Return the (X, Y) coordinate for the center point of the cell that contains the specified text.  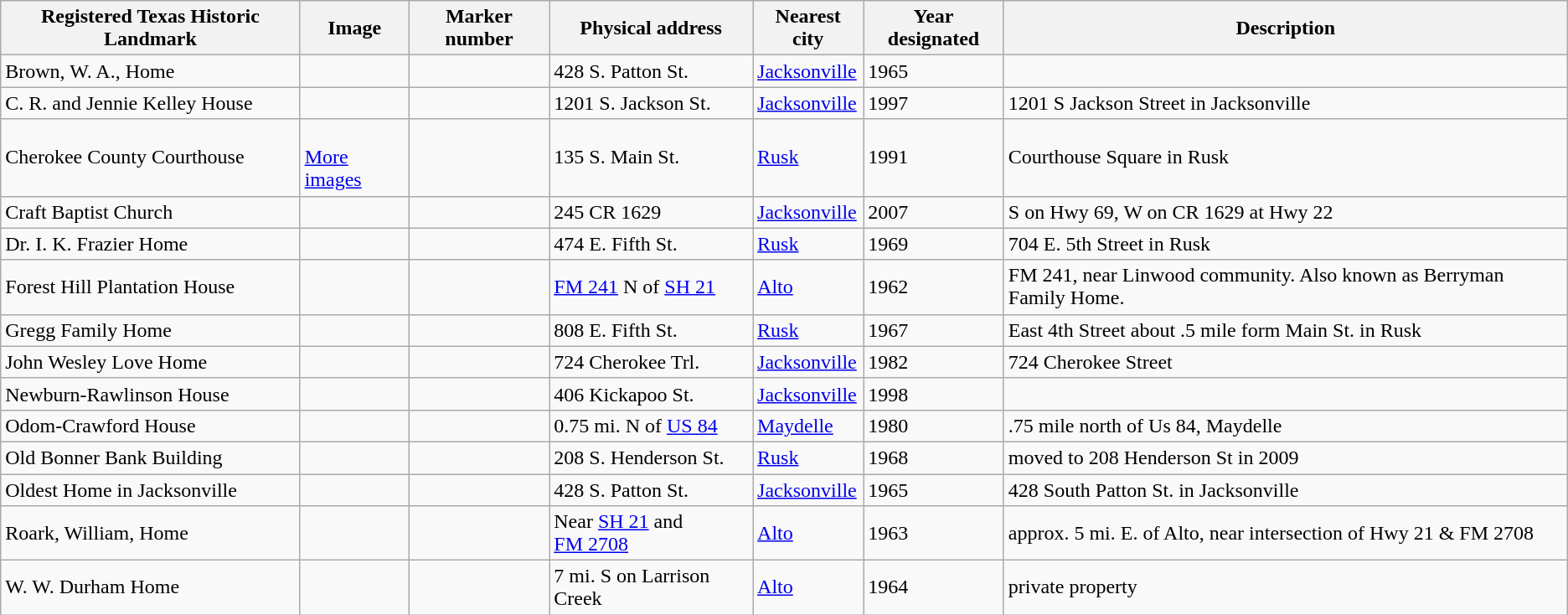
C. R. and Jennie Kelley House (151, 103)
1962 (933, 287)
.75 mile north of Us 84, Maydelle (1285, 426)
moved to 208 Henderson St in 2009 (1285, 457)
Oldest Home in Jacksonville (151, 490)
private property (1285, 588)
1969 (933, 244)
208 S. Henderson St. (652, 457)
Craft Baptist Church (151, 212)
approx. 5 mi. E. of Alto, near intersection of Hwy 21 & FM 2708 (1285, 533)
724 Cherokee Trl. (652, 362)
Nearest city (808, 28)
1998 (933, 394)
Old Bonner Bank Building (151, 457)
1201 S. Jackson St. (652, 103)
FM 241 N of SH 21 (652, 287)
Near SH 21 and FM 2708 (652, 533)
Courthouse Square in Rusk (1285, 158)
S on Hwy 69, W on CR 1629 at Hwy 22 (1285, 212)
1968 (933, 457)
Odom-Crawford House (151, 426)
W. W. Durham Home (151, 588)
1963 (933, 533)
808 E. Fifth St. (652, 330)
Roark, William, Home (151, 533)
Image (354, 28)
More images (354, 158)
2007 (933, 212)
Brown, W. A., Home (151, 71)
428 South Patton St. in Jacksonville (1285, 490)
0.75 mi. N of US 84 (652, 426)
1201 S Jackson Street in Jacksonville (1285, 103)
Gregg Family Home (151, 330)
Forest Hill Plantation House (151, 287)
Registered Texas Historic Landmark (151, 28)
East 4th Street about .5 mile form Main St. in Rusk (1285, 330)
7 mi. S on Larrison Creek (652, 588)
FM 241, near Linwood community. Also known as Berryman Family Home. (1285, 287)
John Wesley Love Home (151, 362)
724 Cherokee Street (1285, 362)
1982 (933, 362)
Maydelle (808, 426)
Cherokee County Courthouse (151, 158)
1964 (933, 588)
406 Kickapoo St. (652, 394)
1967 (933, 330)
474 E. Fifth St. (652, 244)
Physical address (652, 28)
135 S. Main St. (652, 158)
1980 (933, 426)
704 E. 5th Street in Rusk (1285, 244)
Marker number (479, 28)
Description (1285, 28)
1997 (933, 103)
1991 (933, 158)
Newburn-Rawlinson House (151, 394)
Year designated (933, 28)
Dr. I. K. Frazier Home (151, 244)
245 CR 1629 (652, 212)
